Determine the [x, y] coordinate at the center of the cell enclosing the given text.  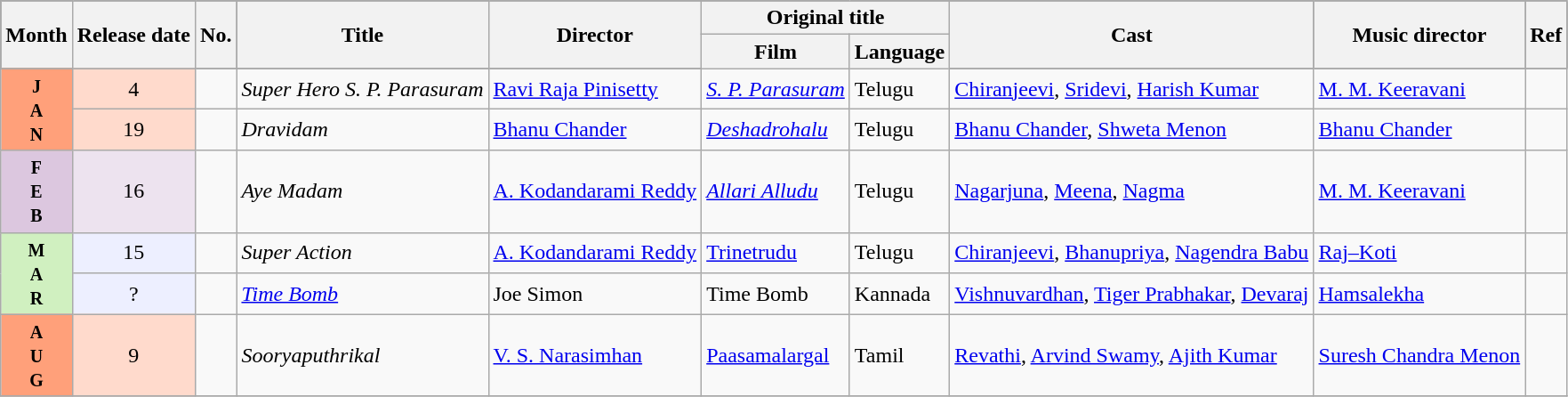
Original title [825, 18]
Raj–Koti [1419, 253]
? [133, 294]
Title [363, 35]
Ref [1546, 35]
Release date [133, 35]
Dravidam [363, 130]
Revathi, Arvind Swamy, Ajith Kumar [1131, 355]
Kannada [899, 294]
Suresh Chandra Menon [1419, 355]
Paasamalargal [776, 355]
19 [133, 130]
MAR [36, 273]
FEB [36, 191]
AUG [36, 355]
Director [595, 35]
Chiranjeevi, Sridevi, Harish Kumar [1131, 89]
V. S. Narasimhan [595, 355]
S. P. Parasuram [776, 89]
Deshadrohalu [776, 130]
Tamil [899, 355]
Chiranjeevi, Bhanupriya, Nagendra Babu [1131, 253]
Super Action [363, 253]
Month [36, 35]
Cast [1131, 35]
9 [133, 355]
Music director [1419, 35]
Ravi Raja Pinisetty [595, 89]
JAN [36, 109]
Vishnuvardhan, Tiger Prabhakar, Devaraj [1131, 294]
Super Hero S. P. Parasuram [363, 89]
Language [899, 52]
15 [133, 253]
Bhanu Chander, Shweta Menon [1131, 130]
Nagarjuna, Meena, Nagma [1131, 191]
Film [776, 52]
Trinetrudu [776, 253]
Aye Madam [363, 191]
Allari Alludu [776, 191]
Hamsalekha [1419, 294]
Joe Simon [595, 294]
4 [133, 89]
No. [216, 35]
16 [133, 191]
Sooryaputhrikal [363, 355]
